Find where the given text appears and provide that cell's center as [X, Y] coordinate. 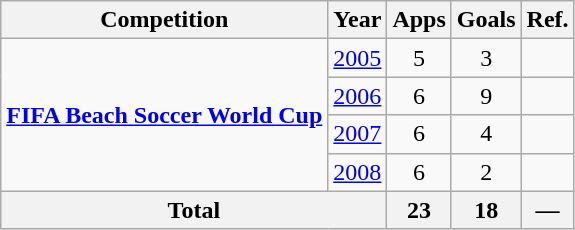
4 [486, 134]
3 [486, 58]
Goals [486, 20]
— [548, 210]
Ref. [548, 20]
2007 [358, 134]
2006 [358, 96]
Apps [419, 20]
23 [419, 210]
Total [194, 210]
9 [486, 96]
5 [419, 58]
2008 [358, 172]
2005 [358, 58]
FIFA Beach Soccer World Cup [164, 115]
Year [358, 20]
18 [486, 210]
Competition [164, 20]
2 [486, 172]
